From the cell containing the given text, extract its center point as (X, Y) coordinate. 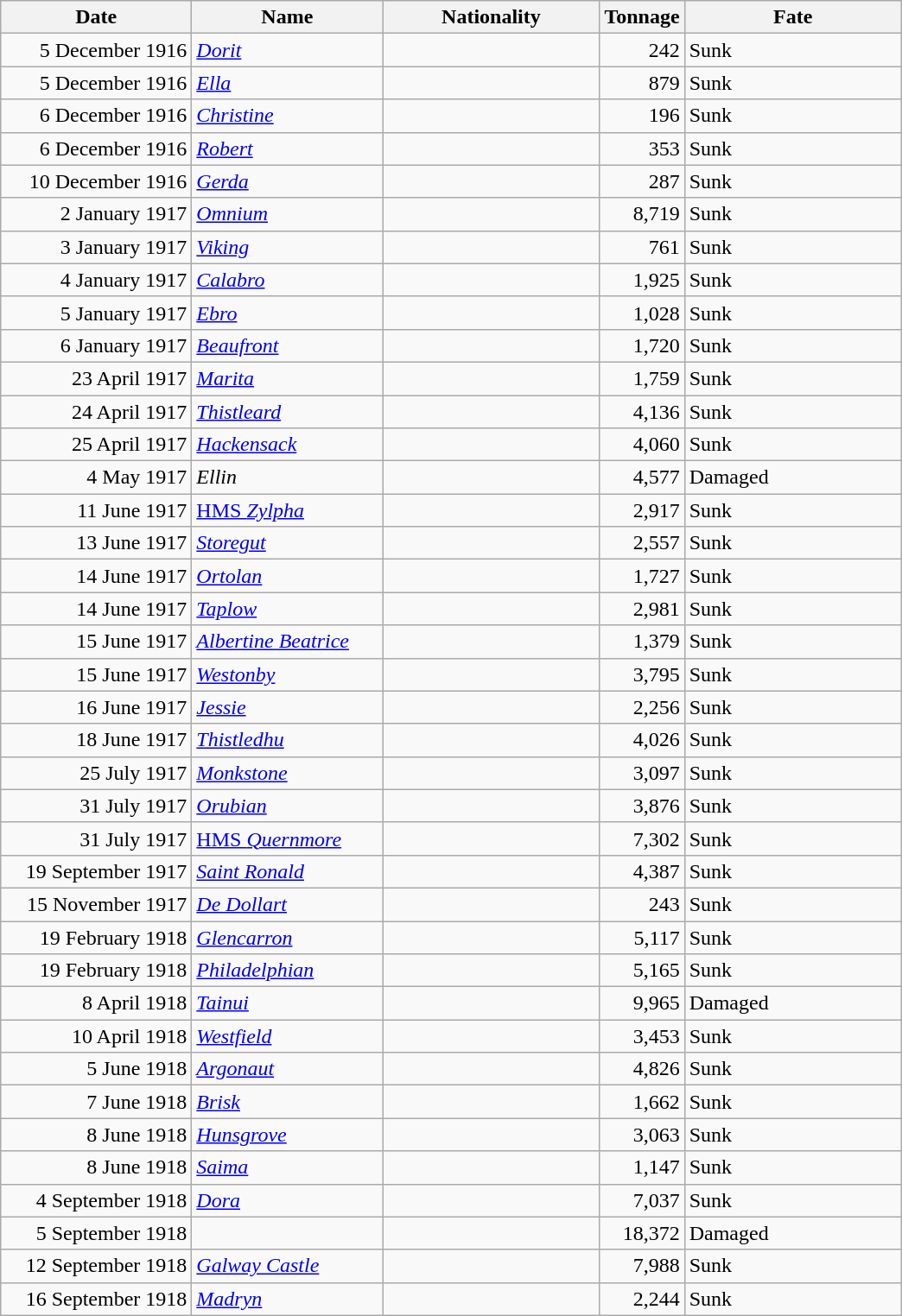
3,876 (642, 806)
1,147 (642, 1167)
4,826 (642, 1069)
25 July 1917 (97, 773)
8 April 1918 (97, 1003)
Dora (287, 1200)
243 (642, 904)
879 (642, 83)
196 (642, 116)
4,060 (642, 445)
Ebro (287, 313)
761 (642, 247)
1,379 (642, 642)
Albertine Beatrice (287, 642)
Storegut (287, 543)
3 January 1917 (97, 247)
Thistleard (287, 412)
Nationality (491, 17)
De Dollart (287, 904)
353 (642, 149)
HMS Quernmore (287, 838)
2,557 (642, 543)
Ellin (287, 478)
Hackensack (287, 445)
287 (642, 181)
5 September 1918 (97, 1233)
Philadelphian (287, 971)
Omnium (287, 214)
6 January 1917 (97, 345)
Dorit (287, 50)
5,165 (642, 971)
Orubian (287, 806)
13 June 1917 (97, 543)
Ortolan (287, 576)
Viking (287, 247)
4,387 (642, 871)
1,720 (642, 345)
Ella (287, 83)
Robert (287, 149)
15 November 1917 (97, 904)
Argonaut (287, 1069)
Date (97, 17)
11 June 1917 (97, 510)
Hunsgrove (287, 1135)
Calabro (287, 280)
Jessie (287, 707)
16 June 1917 (97, 707)
242 (642, 50)
3,795 (642, 674)
Tonnage (642, 17)
10 December 1916 (97, 181)
Beaufront (287, 345)
4,136 (642, 412)
4 May 1917 (97, 478)
1,925 (642, 280)
4,026 (642, 740)
2,256 (642, 707)
9,965 (642, 1003)
24 April 1917 (97, 412)
Taplow (287, 609)
18 June 1917 (97, 740)
1,727 (642, 576)
12 September 1918 (97, 1266)
Saint Ronald (287, 871)
7 June 1918 (97, 1102)
Brisk (287, 1102)
1,759 (642, 378)
Westfield (287, 1036)
Monkstone (287, 773)
4,577 (642, 478)
4 January 1917 (97, 280)
5 January 1917 (97, 313)
3,097 (642, 773)
Glencarron (287, 937)
Thistledhu (287, 740)
7,988 (642, 1266)
7,302 (642, 838)
5 June 1918 (97, 1069)
10 April 1918 (97, 1036)
7,037 (642, 1200)
5,117 (642, 937)
2,981 (642, 609)
19 September 1917 (97, 871)
Galway Castle (287, 1266)
HMS Zylpha (287, 510)
3,063 (642, 1135)
16 September 1918 (97, 1299)
1,662 (642, 1102)
Gerda (287, 181)
Tainui (287, 1003)
Westonby (287, 674)
Saima (287, 1167)
1,028 (642, 313)
18,372 (642, 1233)
4 September 1918 (97, 1200)
8,719 (642, 214)
2,917 (642, 510)
Christine (287, 116)
Fate (793, 17)
Madryn (287, 1299)
25 April 1917 (97, 445)
Marita (287, 378)
2,244 (642, 1299)
2 January 1917 (97, 214)
3,453 (642, 1036)
Name (287, 17)
23 April 1917 (97, 378)
